Locate the cell with the specified text and output its [X, Y] center coordinate. 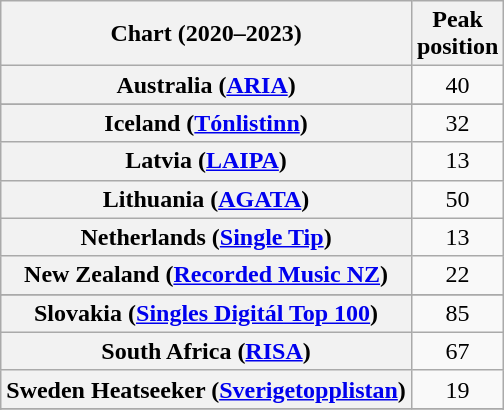
South Africa (RISA) [206, 351]
50 [457, 199]
Chart (2020–2023) [206, 34]
40 [457, 85]
Latvia (LAIPA) [206, 161]
85 [457, 313]
New Zealand (Recorded Music NZ) [206, 275]
Slovakia (Singles Digitál Top 100) [206, 313]
Iceland (Tónlistinn) [206, 123]
32 [457, 123]
Lithuania (AGATA) [206, 199]
Australia (ARIA) [206, 85]
Sweden Heatseeker (Sverigetopplistan) [206, 389]
67 [457, 351]
Netherlands (Single Tip) [206, 237]
19 [457, 389]
Peakposition [457, 34]
22 [457, 275]
